Pinpoint the cell where the given text exists, returning its (X, Y) midpoint coordinate. 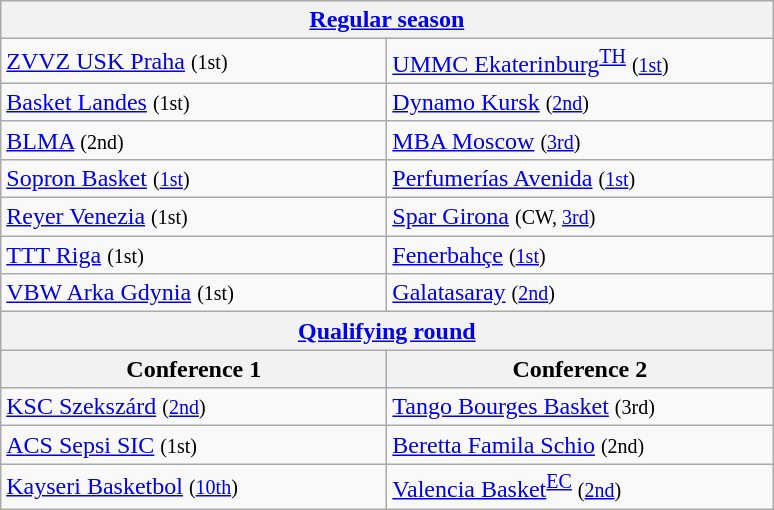
Dynamo Kursk (2nd) (580, 102)
KSC Szekszárd (2nd) (194, 407)
Qualifying round (387, 331)
Tango Bourges Basket (3rd) (580, 407)
Valencia BasketEC (2nd) (580, 486)
Perfumerías Avenida (1st) (580, 178)
ACS Sepsi SIC (1st) (194, 445)
ZVVZ USK Praha (1st) (194, 62)
Spar Girona (CW, 3rd) (580, 217)
MBA Moscow (3rd) (580, 140)
TTT Riga (1st) (194, 255)
Conference 1 (194, 369)
Galatasaray (2nd) (580, 293)
Kayseri Basketbol (10th) (194, 486)
BLMA (2nd) (194, 140)
Regular season (387, 20)
Basket Landes (1st) (194, 102)
Sopron Basket (1st) (194, 178)
Reyer Venezia (1st) (194, 217)
Conference 2 (580, 369)
Beretta Famila Schio (2nd) (580, 445)
VBW Arka Gdynia (1st) (194, 293)
UMMC EkaterinburgTH (1st) (580, 62)
Fenerbahçe (1st) (580, 255)
